Provide the [X, Y] coordinate of the cell's center where the given text is located.  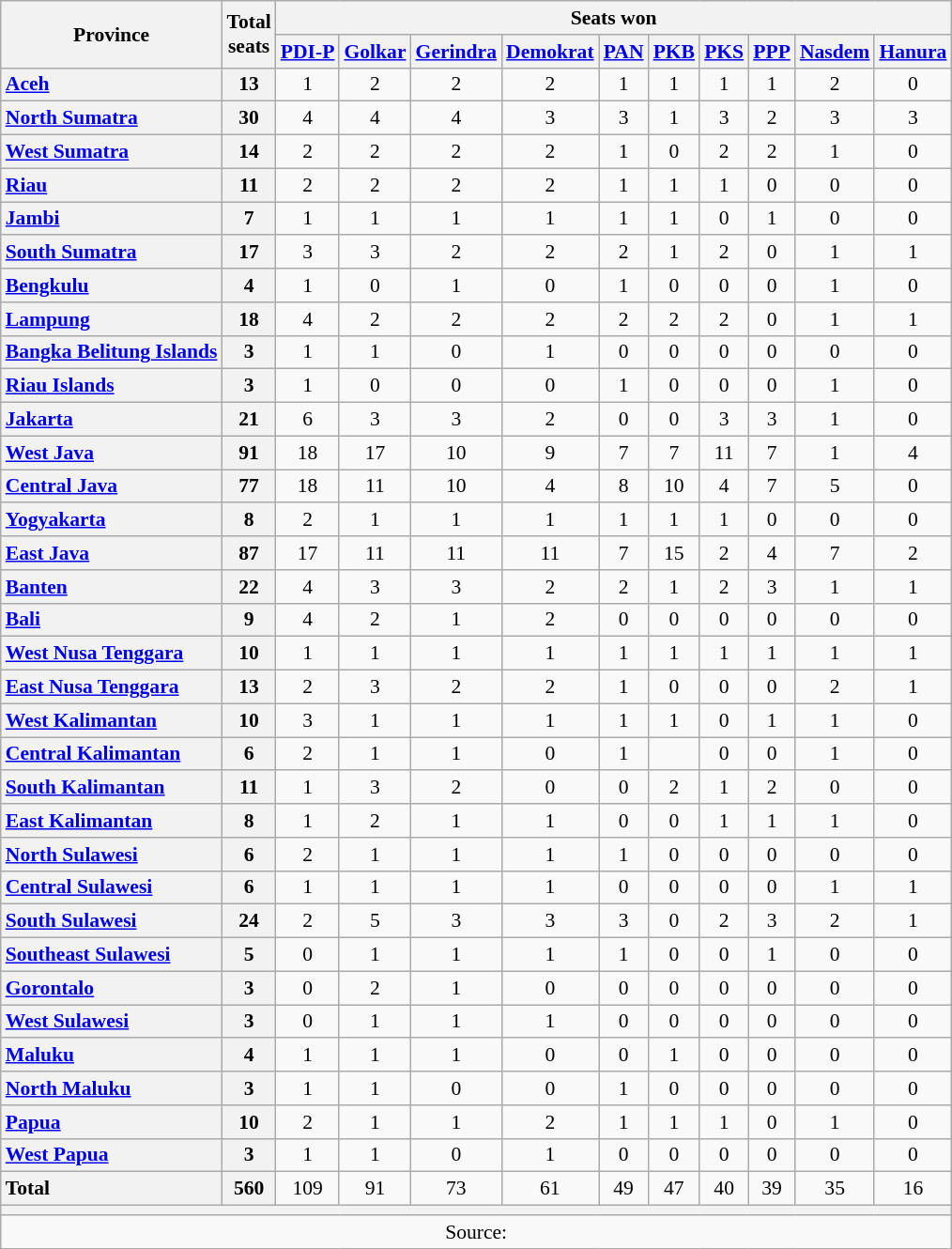
22 [248, 587]
Jakarta [112, 420]
49 [623, 1189]
South Sulawesi [112, 921]
Maluku [112, 1056]
Bengkulu [112, 285]
South Sumatra [112, 253]
Province [112, 34]
West Papua [112, 1155]
73 [456, 1189]
Banten [112, 587]
Riau Islands [112, 386]
Central Sulawesi [112, 887]
47 [674, 1189]
35 [835, 1189]
14 [248, 152]
West Sulawesi [112, 1022]
Jambi [112, 219]
15 [674, 553]
Bangka Belitung Islands [112, 352]
39 [772, 1189]
109 [308, 1189]
PKS [724, 52]
560 [248, 1189]
West Nusa Tenggara [112, 654]
North Sulawesi [112, 855]
PKB [674, 52]
West Java [112, 453]
South Kalimantan [112, 788]
Riau [112, 185]
16 [913, 1189]
Nasdem [835, 52]
Demokrat [550, 52]
Papua [112, 1122]
East Java [112, 553]
North Maluku [112, 1088]
West Kalimantan [112, 720]
Golkar [375, 52]
Central Kalimantan [112, 754]
Total [112, 1189]
77 [248, 486]
Lampung [112, 319]
87 [248, 553]
Gerindra [456, 52]
Yogyakarta [112, 520]
30 [248, 118]
21 [248, 420]
West Sumatra [112, 152]
Aceh [112, 85]
40 [724, 1189]
Southeast Sulawesi [112, 955]
24 [248, 921]
Seats won [614, 18]
Gorontalo [112, 988]
PDI-P [308, 52]
Totalseats [248, 34]
61 [550, 1189]
PAN [623, 52]
Bali [112, 620]
East Kalimantan [112, 821]
East Nusa Tenggara [112, 687]
Central Java [112, 486]
North Sumatra [112, 118]
Hanura [913, 52]
PPP [772, 52]
Source: [477, 1232]
